Extract the [X, Y] coordinate from the center of the cell holding the provided text.  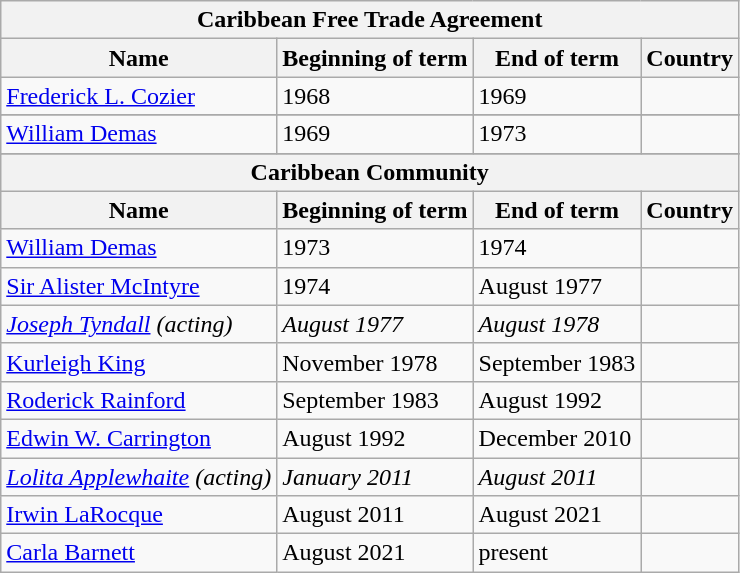
Lolita Applewhaite (acting) [139, 477]
January 2011 [375, 477]
Frederick L. Cozier [139, 96]
December 2010 [557, 438]
Edwin W. Carrington [139, 438]
Roderick Rainford [139, 400]
November 1978 [375, 362]
Kurleigh King [139, 362]
Caribbean Community [370, 172]
Carla Barnett [139, 553]
Joseph Tyndall (acting) [139, 324]
1968 [375, 96]
Sir Alister McIntyre [139, 286]
August 1978 [557, 324]
Caribbean Free Trade Agreement [370, 20]
present [557, 553]
Irwin LaRocque [139, 515]
